Provide the [X, Y] coordinate of the cell's center where the given text is located.  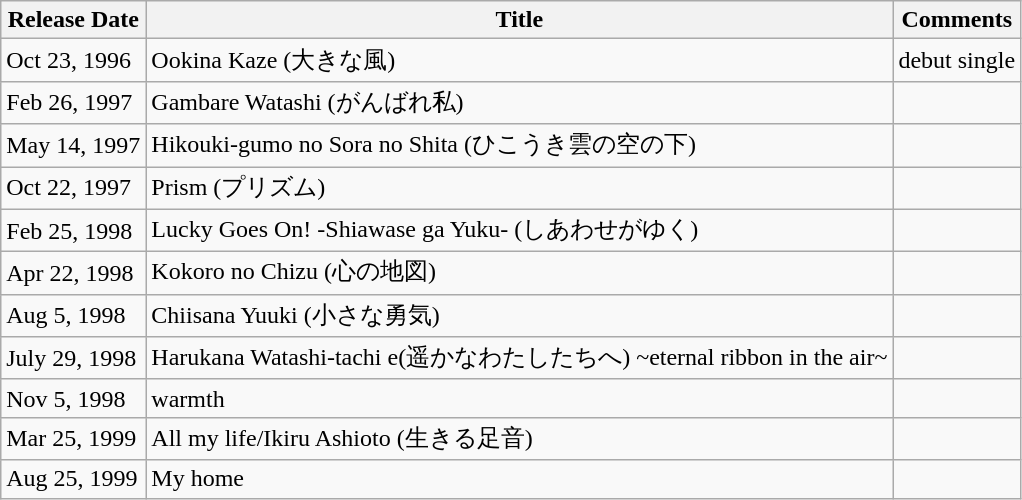
Title [520, 20]
Mar 25, 1999 [74, 438]
Harukana Watashi-tachi e(遥かなわたしたちへ) ~eternal ribbon in the air~ [520, 358]
My home [520, 479]
Gambare Watashi (がんばれ私) [520, 102]
Aug 5, 1998 [74, 316]
Feb 25, 1998 [74, 230]
May 14, 1997 [74, 146]
July 29, 1998 [74, 358]
warmth [520, 398]
Oct 23, 1996 [74, 60]
Comments [957, 20]
Apr 22, 1998 [74, 274]
Ookina Kaze (大きな風) [520, 60]
Chiisana Yuuki (小さな勇気) [520, 316]
Nov 5, 1998 [74, 398]
debut single [957, 60]
Prism (プリズム) [520, 188]
Lucky Goes On! -Shiawase ga Yuku- (しあわせがゆく) [520, 230]
Hikouki-gumo no Sora no Shita (ひこうき雲の空の下) [520, 146]
Feb 26, 1997 [74, 102]
Aug 25, 1999 [74, 479]
Release Date [74, 20]
Oct 22, 1997 [74, 188]
Kokoro no Chizu (心の地図) [520, 274]
All my life/Ikiru Ashioto (生きる足音) [520, 438]
